Extract the (X, Y) coordinate from the center of the cell holding the provided text.  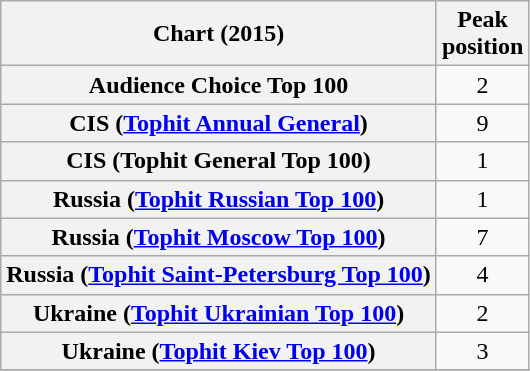
Chart (2015) (219, 34)
Peakposition (482, 34)
Ukraine (Tophit Kiev Top 100) (219, 351)
Russia (Tophit Saint-Petersburg Top 100) (219, 275)
Audience Choice Top 100 (219, 85)
Russia (Tophit Russian Top 100) (219, 199)
CIS (Tophit Annual General) (219, 123)
Russia (Tophit Moscow Top 100) (219, 237)
4 (482, 275)
Ukraine (Tophit Ukrainian Top 100) (219, 313)
CIS (Tophit General Top 100) (219, 161)
3 (482, 351)
7 (482, 237)
9 (482, 123)
